Search for the cell housing the specified text and yield its (x, y) center coordinate. 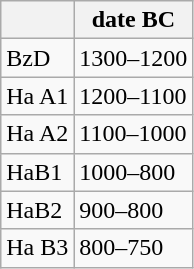
1300–1200 (134, 58)
Ha B3 (38, 248)
Ha A1 (38, 96)
HaB2 (38, 210)
date BC (134, 20)
900–800 (134, 210)
HaB1 (38, 172)
1000–800 (134, 172)
BzD (38, 58)
1100–1000 (134, 134)
Ha A2 (38, 134)
800–750 (134, 248)
1200–1100 (134, 96)
